For the text-containing cell, return its midpoint in (x, y) coordinate format. 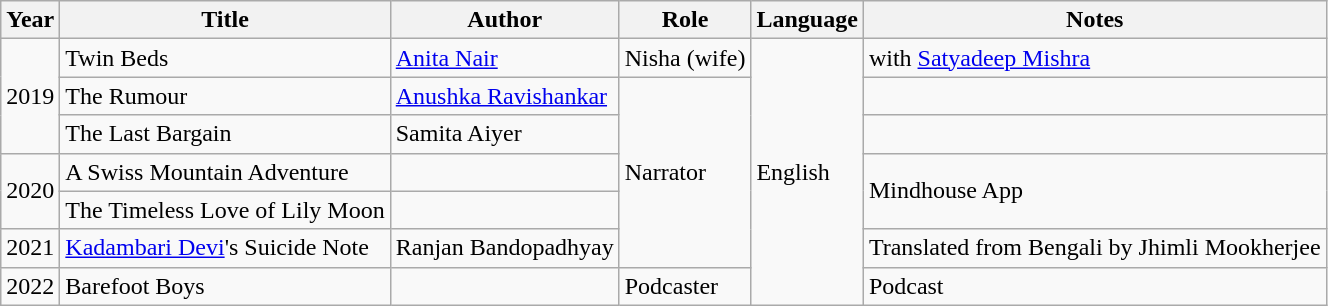
2019 (30, 96)
2021 (30, 248)
English (807, 172)
A Swiss Mountain Adventure (225, 172)
2022 (30, 286)
Kadambari Devi's Suicide Note (225, 248)
Anita Nair (504, 58)
Year (30, 20)
2020 (30, 191)
Nisha (wife) (685, 58)
Notes (1094, 20)
Translated from Bengali by Jhimli Mookherjee (1094, 248)
The Last Bargain (225, 134)
Twin Beds (225, 58)
Podcaster (685, 286)
Title (225, 20)
Barefoot Boys (225, 286)
Samita Aiyer (504, 134)
Ranjan Bandopadhyay (504, 248)
Language (807, 20)
Role (685, 20)
with Satyadeep Mishra (1094, 58)
The Rumour (225, 96)
Podcast (1094, 286)
Anushka Ravishankar (504, 96)
Author (504, 20)
Narrator (685, 172)
The Timeless Love of Lily Moon (225, 210)
Mindhouse App (1094, 191)
